Pinpoint the cell where the given text exists, returning its [x, y] midpoint coordinate. 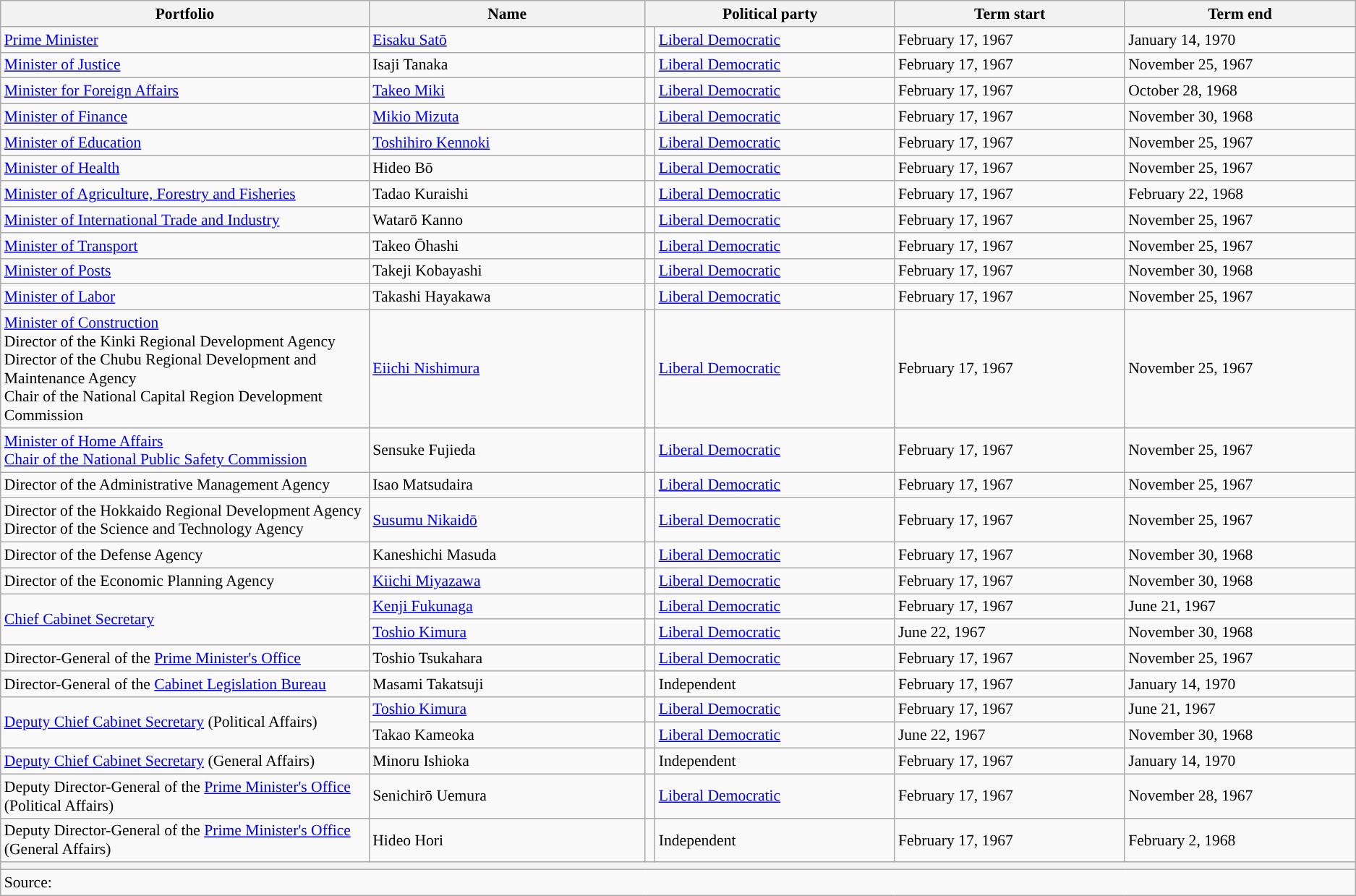
Deputy Director-General of the Prime Minister's Office (Political Affairs) [185, 795]
Director of the Hokkaido Regional Development AgencyDirector of the Science and Technology Agency [185, 521]
Toshio Tsukahara [507, 658]
Takeo Miki [507, 91]
February 2, 1968 [1240, 840]
Minister of Posts [185, 271]
Isao Matsudaira [507, 485]
Minister for Foreign Affairs [185, 91]
Portfolio [185, 14]
Chief Cabinet Secretary [185, 619]
Hideo Bō [507, 168]
Term start [1010, 14]
Director of the Economic Planning Agency [185, 581]
Term end [1240, 14]
Director of the Administrative Management Agency [185, 485]
Mikio Mizuta [507, 117]
Minister of Education [185, 142]
November 28, 1967 [1240, 795]
Takeji Kobayashi [507, 271]
Takashi Hayakawa [507, 297]
Sensuke Fujieda [507, 450]
Kaneshichi Masuda [507, 555]
Eiichi Nishimura [507, 369]
Takao Kameoka [507, 735]
Isaji Tanaka [507, 65]
February 22, 1968 [1240, 195]
Susumu Nikaidō [507, 521]
Minister of Justice [185, 65]
Eisaku Satō [507, 40]
Political party [769, 14]
Tadao Kuraishi [507, 195]
Kenji Fukunaga [507, 607]
Director of the Defense Agency [185, 555]
Minister of Finance [185, 117]
Hideo Hori [507, 840]
October 28, 1968 [1240, 91]
Director-General of the Cabinet Legislation Bureau [185, 684]
Minister of Agriculture, Forestry and Fisheries [185, 195]
Minister of Transport [185, 246]
Name [507, 14]
Senichirō Uemura [507, 795]
Takeo Ōhashi [507, 246]
Source: [678, 883]
Minoru Ishioka [507, 761]
Kiichi Miyazawa [507, 581]
Toshihiro Kennoki [507, 142]
Deputy Chief Cabinet Secretary (Political Affairs) [185, 722]
Minister of Health [185, 168]
Deputy Director-General of the Prime Minister's Office (General Affairs) [185, 840]
Director-General of the Prime Minister's Office [185, 658]
Masami Takatsuji [507, 684]
Deputy Chief Cabinet Secretary (General Affairs) [185, 761]
Prime Minister [185, 40]
Minister of International Trade and Industry [185, 220]
Minister of Home AffairsChair of the National Public Safety Commission [185, 450]
Watarō Kanno [507, 220]
Minister of Labor [185, 297]
